Detect which cell encompasses the target text, then output its [X, Y] center coordinate. 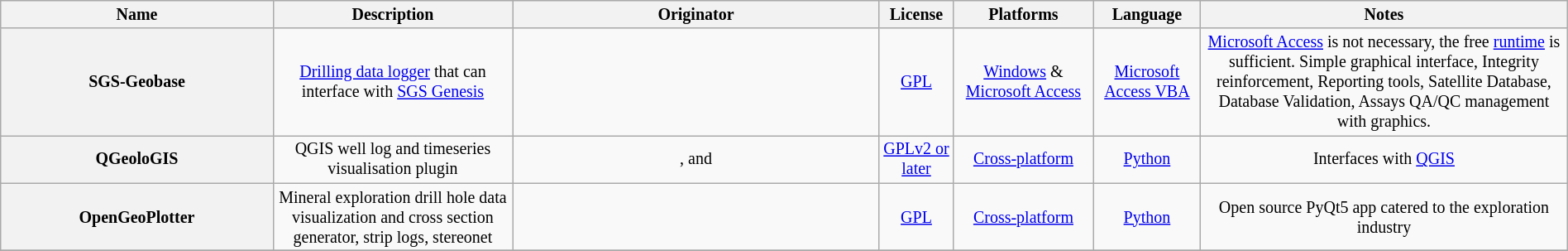
QGeoloGIS [137, 159]
SGS-Geobase [137, 83]
License [916, 15]
Interfaces with QGIS [1384, 159]
QGIS well log and timeseries visualisation plugin [392, 159]
Drilling data logger that can interface with SGS Genesis [392, 83]
Windows & Microsoft Access [1024, 83]
, and [696, 159]
Description [392, 15]
GPLv2 or later [916, 159]
Mineral exploration drill hole data visualization and cross section generator, strip logs, stereonet [392, 217]
OpenGeoPlotter [137, 217]
Name [137, 15]
Microsoft Access VBA [1146, 83]
Notes [1384, 15]
Language [1146, 15]
Open source PyQt5 app catered to the exploration industry [1384, 217]
Originator [696, 15]
Platforms [1024, 15]
